From the cell containing the given text, extract its center point as [x, y] coordinate. 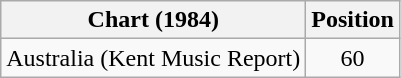
Australia (Kent Music Report) [154, 58]
60 [353, 58]
Chart (1984) [154, 20]
Position [353, 20]
